Scan for the cell matching the given text and deliver its (x, y) coordinate at center. 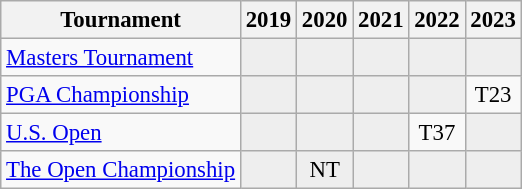
PGA Championship (121, 95)
2023 (493, 20)
U.S. Open (121, 133)
Masters Tournament (121, 58)
The Open Championship (121, 170)
Tournament (121, 20)
T23 (493, 95)
2022 (437, 20)
2019 (268, 20)
T37 (437, 133)
2020 (325, 20)
2021 (381, 20)
NT (325, 170)
